Identify which cell holds the provided text, then report its (x, y) central coordinate. 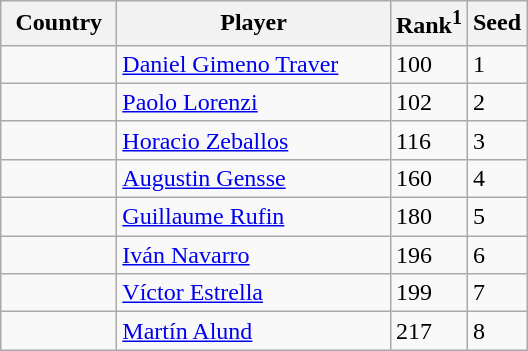
Rank1 (428, 24)
196 (428, 255)
Daniel Gimeno Traver (254, 64)
Horacio Zeballos (254, 140)
3 (496, 140)
Paolo Lorenzi (254, 102)
180 (428, 217)
100 (428, 64)
4 (496, 178)
116 (428, 140)
6 (496, 255)
7 (496, 293)
Augustin Gensse (254, 178)
2 (496, 102)
Víctor Estrella (254, 293)
Seed (496, 24)
Iván Navarro (254, 255)
Guillaume Rufin (254, 217)
102 (428, 102)
8 (496, 331)
Country (59, 24)
217 (428, 331)
Player (254, 24)
160 (428, 178)
1 (496, 64)
Martín Alund (254, 331)
5 (496, 217)
199 (428, 293)
